Pinpoint the cell where the given text exists, returning its (x, y) midpoint coordinate. 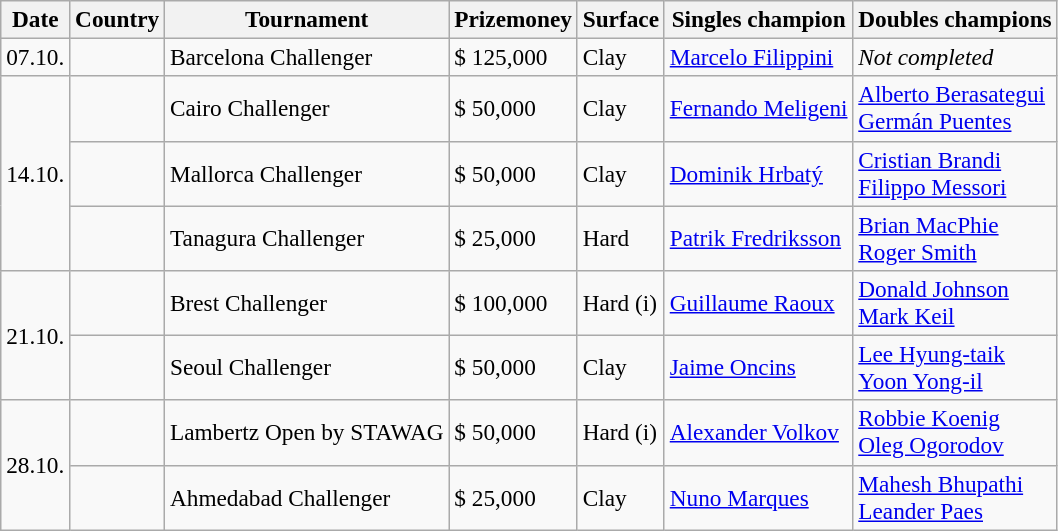
Ahmedabad Challenger (307, 498)
Guillaume Raoux (758, 302)
$ 100,000 (513, 302)
Lambertz Open by STAWAG (307, 432)
Mallorca Challenger (307, 174)
Dominik Hrbatý (758, 174)
Nuno Marques (758, 498)
07.10. (36, 57)
28.10. (36, 465)
Surface (620, 19)
Alberto Berasategui Germán Puentes (955, 108)
14.10. (36, 173)
Patrik Fredriksson (758, 238)
Donald Johnson Mark Keil (955, 302)
Alexander Volkov (758, 432)
Country (118, 19)
Mahesh Bhupathi Leander Paes (955, 498)
Robbie Koenig Oleg Ogorodov (955, 432)
Seoul Challenger (307, 368)
$ 125,000 (513, 57)
Singles champion (758, 19)
Brian MacPhie Roger Smith (955, 238)
Doubles champions (955, 19)
21.10. (36, 335)
Cristian Brandi Filippo Messori (955, 174)
Fernando Meligeni (758, 108)
Hard (620, 238)
Not completed (955, 57)
Brest Challenger (307, 302)
Lee Hyung-taik Yoon Yong-il (955, 368)
Prizemoney (513, 19)
Date (36, 19)
Cairo Challenger (307, 108)
Tournament (307, 19)
Tanagura Challenger (307, 238)
Marcelo Filippini (758, 57)
Jaime Oncins (758, 368)
Barcelona Challenger (307, 57)
